Determine the [x, y] coordinate at the center of the cell enclosing the given text.  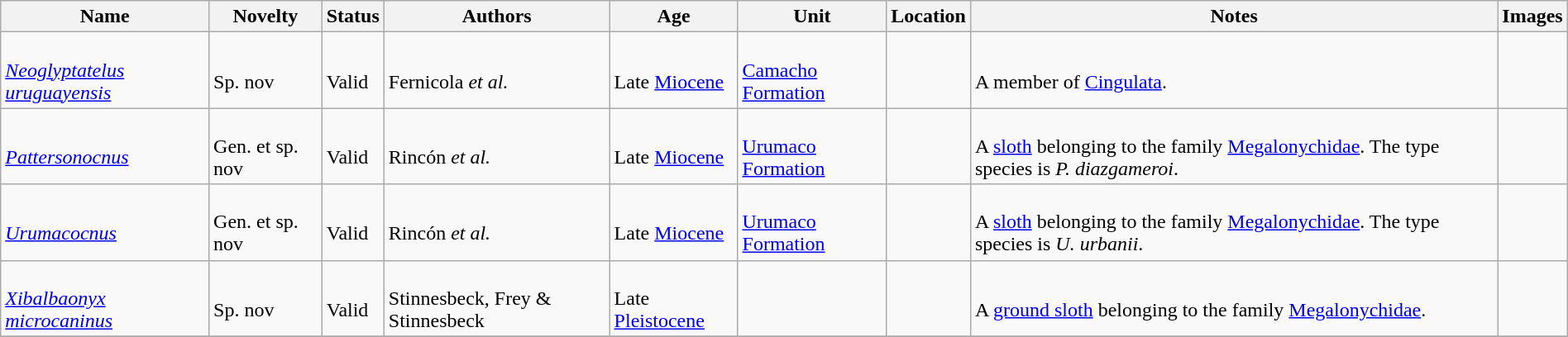
Unit [812, 17]
Notes [1234, 17]
A sloth belonging to the family Megalonychidae. The type species is P. diazgameroi. [1234, 146]
Name [105, 17]
Neoglyptatelus uruguayensis [105, 70]
Status [352, 17]
Urumacocnus [105, 222]
A sloth belonging to the family Megalonychidae. The type species is U. urbanii. [1234, 222]
Late Pleistocene [673, 298]
Xibalbaonyx microcaninus [105, 298]
Age [673, 17]
Camacho Formation [812, 70]
Images [1532, 17]
A member of Cingulata. [1234, 70]
Novelty [266, 17]
Location [929, 17]
Stinnesbeck, Frey & Stinnesbeck [496, 298]
A ground sloth belonging to the family Megalonychidae. [1234, 298]
Fernicola et al. [496, 70]
Authors [496, 17]
Pattersonocnus [105, 146]
